Locate the cell with the specified text and output its (x, y) center coordinate. 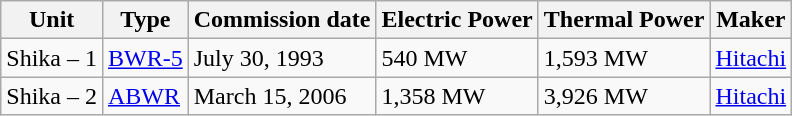
Electric Power (457, 20)
Maker (751, 20)
July 30, 1993 (282, 58)
Shika – 1 (52, 58)
BWR-5 (145, 58)
Thermal Power (624, 20)
540 MW (457, 58)
Commission date (282, 20)
Unit (52, 20)
ABWR (145, 96)
Shika – 2 (52, 96)
3,926 MW (624, 96)
1,358 MW (457, 96)
March 15, 2006 (282, 96)
Type (145, 20)
1,593 MW (624, 58)
